Scan for the cell matching the given text and deliver its (X, Y) coordinate at center. 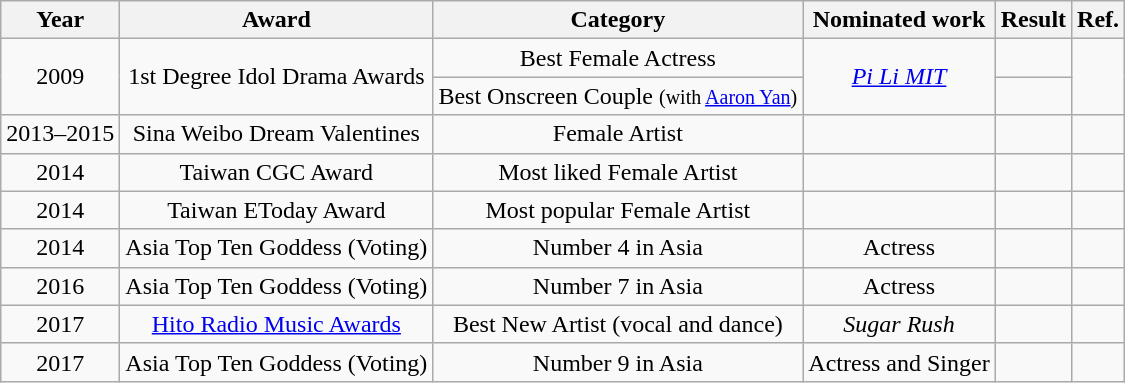
Ref. (1098, 20)
Award (276, 20)
Best Female Actress (618, 58)
Most popular Female Artist (618, 210)
Nominated work (899, 20)
Most liked Female Artist (618, 172)
2009 (60, 77)
Sugar Rush (899, 324)
Sina Weibo Dream Valentines (276, 134)
Pi Li MIT (899, 77)
2013–2015 (60, 134)
Year (60, 20)
Taiwan CGC Award (276, 172)
Hito Radio Music Awards (276, 324)
Taiwan EToday Award (276, 210)
Number 7 in Asia (618, 286)
Number 4 in Asia (618, 248)
Best Onscreen Couple (with Aaron Yan) (618, 96)
2016 (60, 286)
Female Artist (618, 134)
Best New Artist (vocal and dance) (618, 324)
1st Degree Idol Drama Awards (276, 77)
Result (1033, 20)
Actress and Singer (899, 362)
Number 9 in Asia (618, 362)
Category (618, 20)
